Detect which cell encompasses the target text, then output its (x, y) center coordinate. 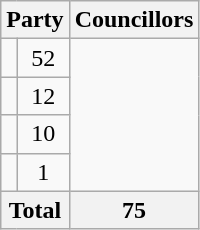
12 (43, 96)
1 (43, 172)
75 (134, 210)
Party (35, 20)
52 (43, 58)
Councillors (134, 20)
Total (35, 210)
10 (43, 134)
